Output the [x, y] coordinate of the center of the cell containing the given text.  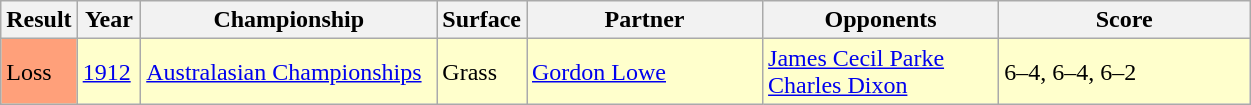
Surface [482, 20]
Loss [39, 72]
Result [39, 20]
Partner [644, 20]
Year [109, 20]
1912 [109, 72]
Gordon Lowe [644, 72]
Score [1124, 20]
Australasian Championships [289, 72]
Championship [289, 20]
6–4, 6–4, 6–2 [1124, 72]
Opponents [881, 20]
Grass [482, 72]
James Cecil Parke Charles Dixon [881, 72]
